Extract the [x, y] coordinate from the center of the cell holding the provided text.  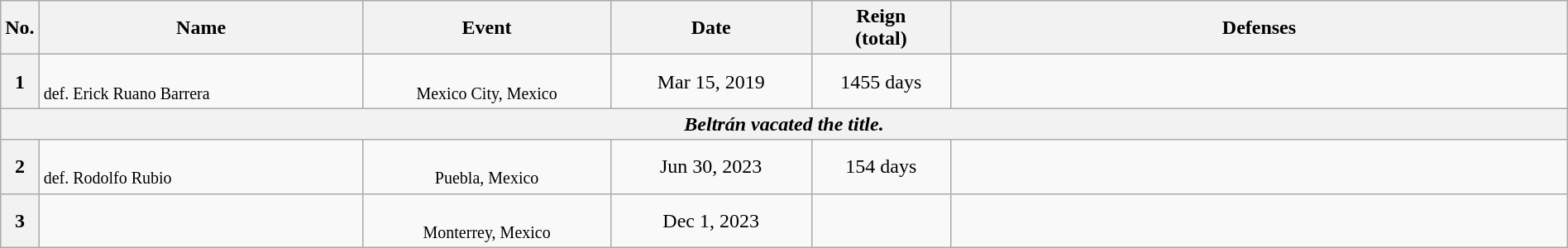
Event [486, 28]
No. [20, 28]
Reign(total) [882, 28]
2 [20, 167]
Mexico City, Mexico [486, 81]
def. Rodolfo Rubio [201, 167]
Defenses [1260, 28]
1455 days [882, 81]
Puebla, Mexico [486, 167]
3 [20, 220]
Monterrey, Mexico [486, 220]
Date [711, 28]
Jun 30, 2023 [711, 167]
1 [20, 81]
Name [201, 28]
Beltrán vacated the title. [784, 124]
154 days [882, 167]
def. Erick Ruano Barrera [201, 81]
Mar 15, 2019 [711, 81]
Dec 1, 2023 [711, 220]
